Capture the cell that displays the provided text and extract its [x, y] central coordinate. 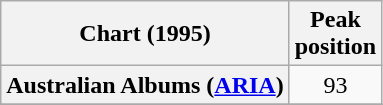
Australian Albums (ARIA) [145, 85]
Peakposition [335, 34]
93 [335, 85]
Chart (1995) [145, 34]
